Return the (x, y) coordinate for the center point of the cell that contains the specified text.  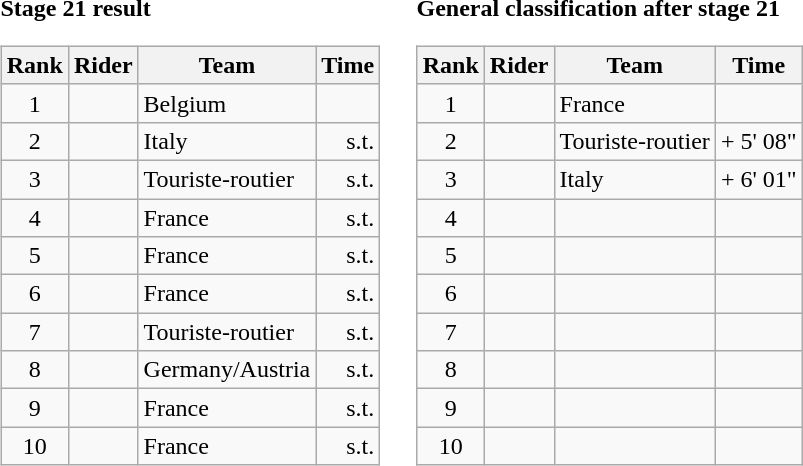
+ 6' 01" (758, 179)
Germany/Austria (227, 370)
+ 5' 08" (758, 141)
Belgium (227, 103)
